Pinpoint the cell where the given text exists, returning its [X, Y] midpoint coordinate. 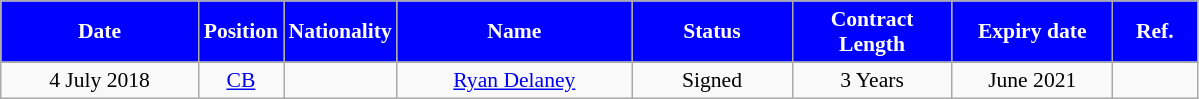
Ref. [1154, 32]
Status [712, 32]
4 July 2018 [100, 80]
Nationality [340, 32]
Date [100, 32]
Ryan Delaney [514, 80]
Name [514, 32]
June 2021 [1032, 80]
Contract Length [872, 32]
Position [240, 32]
CB [240, 80]
3 Years [872, 80]
Expiry date [1032, 32]
Signed [712, 80]
